Detect which cell encompasses the target text, then output its [X, Y] center coordinate. 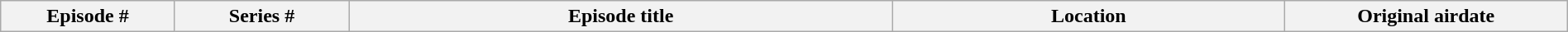
Series # [261, 16]
Episode title [621, 16]
Episode # [88, 16]
Location [1089, 16]
Original airdate [1426, 16]
